Search for the cell housing the specified text and yield its [x, y] center coordinate. 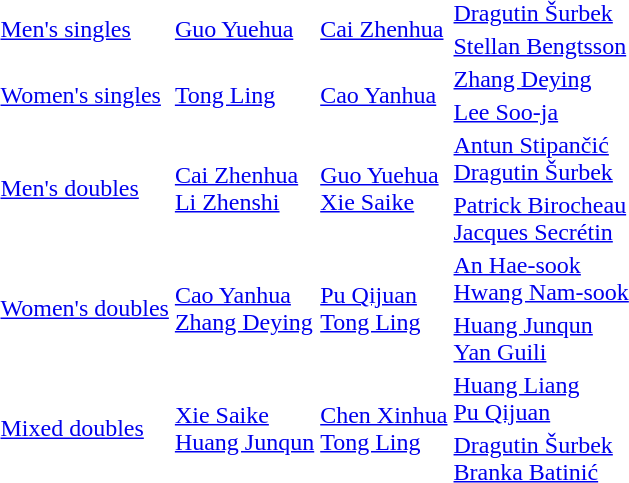
Cao Yanhua [384, 96]
Cao Yanhua Zhang Deying [244, 308]
Cai Zhenhua Li Zhenshi [244, 188]
Pu Qijuan Tong Ling [384, 308]
Guo Yuehua Xie Saike [384, 188]
Tong Ling [244, 96]
